Extract the [X, Y] coordinate from the center of the cell holding the provided text.  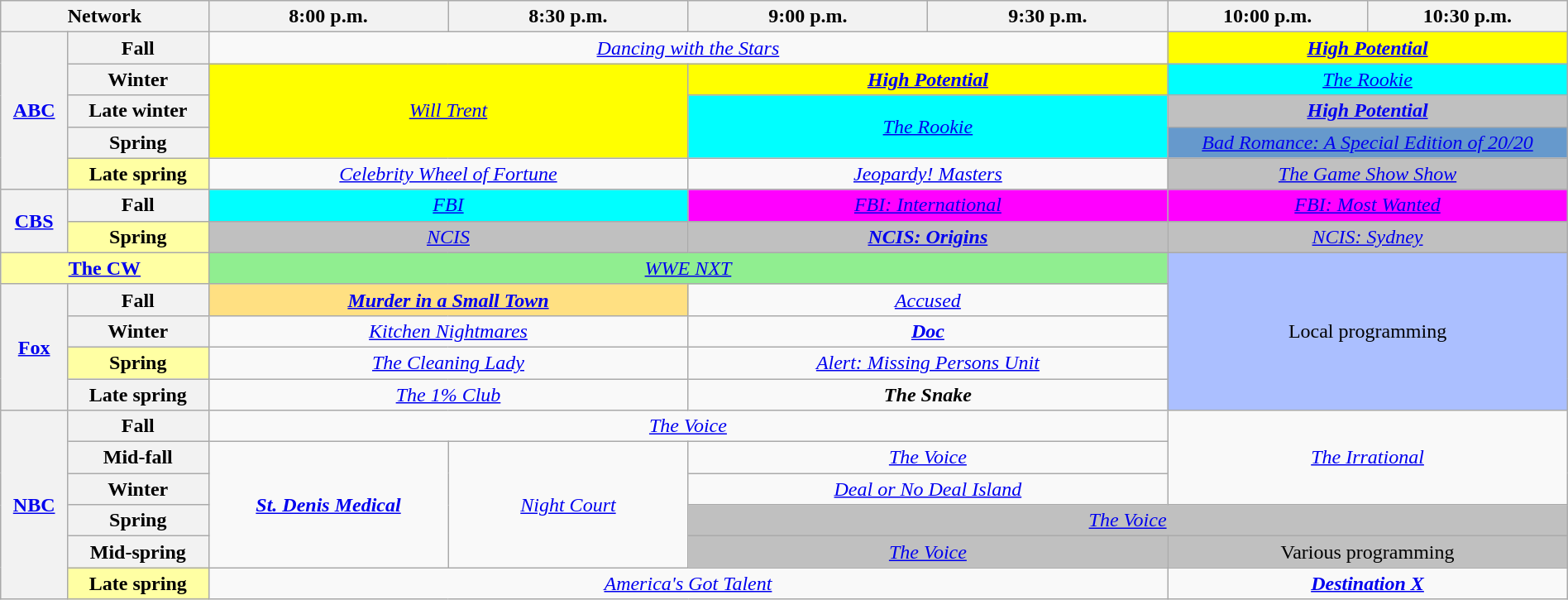
The Game Show Show [1368, 174]
Doc [928, 331]
FBI [448, 205]
WWE NXT [688, 268]
NBC [35, 505]
Destination X [1368, 583]
Alert: Missing Persons Unit [928, 362]
Local programming [1368, 331]
Bad Romance: A Special Edition of 20/20 [1368, 142]
America's Got Talent [688, 583]
FBI: Most Wanted [1368, 205]
FBI: International [928, 205]
Night Court [568, 505]
Fox [35, 347]
Mid-spring [139, 552]
The Snake [928, 395]
8:00 p.m. [328, 17]
The CW [104, 268]
NCIS: Sydney [1368, 237]
NCIS [448, 237]
The Cleaning Lady [448, 362]
St. Denis Medical [328, 505]
Mid-fall [139, 458]
9:00 p.m. [808, 17]
10:00 p.m. [1268, 17]
Celebrity Wheel of Fortune [448, 174]
Network [104, 17]
Kitchen Nightmares [448, 331]
Various programming [1368, 552]
Accused [928, 300]
Dancing with the Stars [688, 48]
NCIS: Origins [928, 237]
Will Trent [448, 111]
The 1% Club [448, 395]
8:30 p.m. [568, 17]
Murder in a Small Town [448, 300]
ABC [35, 111]
Jeopardy! Masters [928, 174]
10:30 p.m. [1467, 17]
The Irrational [1368, 458]
9:30 p.m. [1048, 17]
Late winter [139, 111]
CBS [35, 221]
Deal or No Deal Island [928, 489]
